Scan for the cell matching the given text and deliver its (X, Y) coordinate at center. 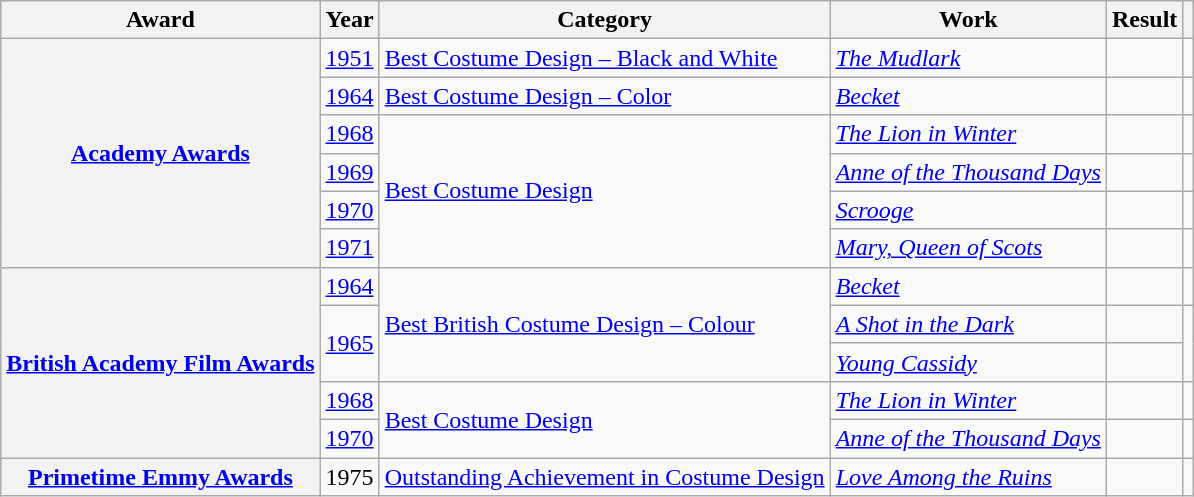
Primetime Emmy Awards (160, 477)
Best Costume Design – Black and White (604, 58)
Result (1144, 20)
Outstanding Achievement in Costume Design (604, 477)
Mary, Queen of Scots (968, 248)
The Mudlark (968, 58)
1951 (350, 58)
Year (350, 20)
Category (604, 20)
Love Among the Ruins (968, 477)
Award (160, 20)
Best Costume Design – Color (604, 96)
1975 (350, 477)
1965 (350, 343)
British Academy Film Awards (160, 362)
Young Cassidy (968, 362)
1971 (350, 248)
Scrooge (968, 210)
Academy Awards (160, 153)
A Shot in the Dark (968, 324)
Best British Costume Design – Colour (604, 324)
1969 (350, 172)
Work (968, 20)
